Determine the [X, Y] coordinate at the center of the cell enclosing the given text.  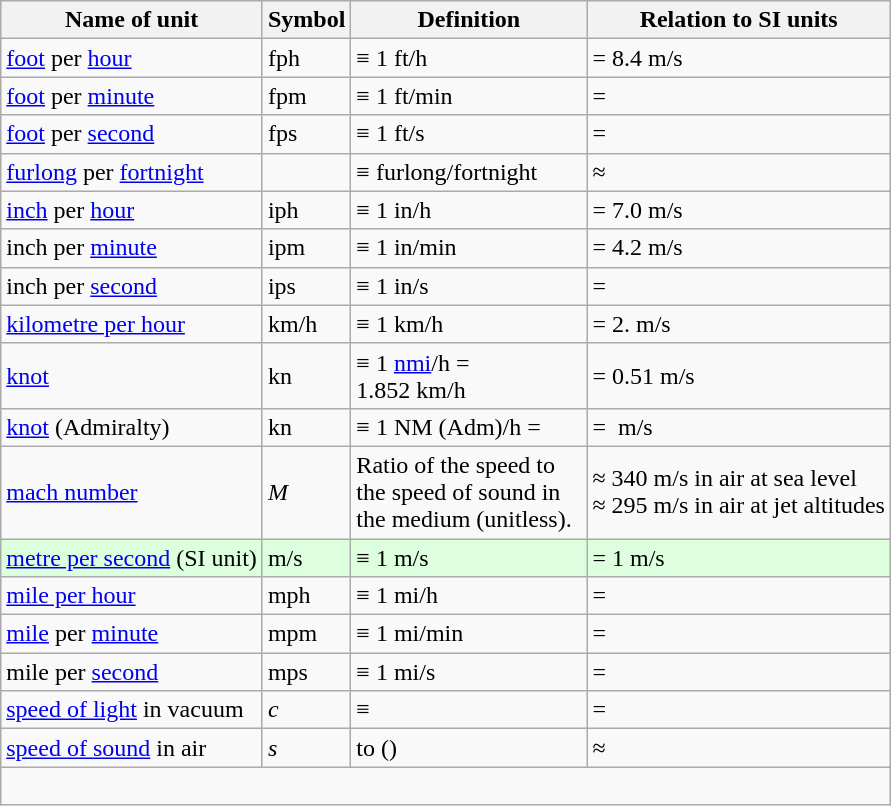
≡ 1 in/min [469, 248]
metre per second (SI unit) [132, 557]
Relation to SI units [739, 20]
≡ 1 nmi/h = 1.852 km/h [469, 376]
inch per hour [132, 210]
≡ 1 m/s [469, 557]
≡ furlong/fortnight [469, 172]
mile per hour [132, 596]
kilometre per hour [132, 324]
Name of unit [132, 20]
mach number [132, 492]
knot [132, 376]
to () [469, 748]
Definition [469, 20]
≡ [469, 710]
foot per second [132, 134]
= 7.0 m/s [739, 210]
Symbol [306, 20]
≡ 1 ft/min [469, 96]
iph [306, 210]
M [306, 492]
≡ 1 km/h [469, 324]
= 8.4 m/s [739, 58]
≡ 1 in/h [469, 210]
fps [306, 134]
mile per second [132, 672]
= 4.2 m/s [739, 248]
≡ 1 ft/s [469, 134]
≡ 1 ft/h [469, 58]
inch per second [132, 286]
≡ 1 mi/h [469, 596]
= 1 m/s [739, 557]
Ratio of the speed to the speed of sound in the medium (unitless). [469, 492]
≈ 340 m/s in air at sea level ≈ 295 m/s in air at jet altitudes [739, 492]
speed of sound in air [132, 748]
mph [306, 596]
mps [306, 672]
knot (Admiralty) [132, 427]
fpm [306, 96]
≡ 1 mi/min [469, 634]
ips [306, 286]
speed of light in vacuum [132, 710]
furlong per fortnight [132, 172]
≡ 1 NM (Adm)/h = [469, 427]
km/h [306, 324]
s [306, 748]
inch per minute [132, 248]
fph [306, 58]
m/s [306, 557]
ipm [306, 248]
= 2. m/s [739, 324]
≡ 1 in/s [469, 286]
mile per minute [132, 634]
foot per hour [132, 58]
c [306, 710]
= 0.51 m/s [739, 376]
≡ 1 mi/s [469, 672]
foot per minute [132, 96]
= m/s [739, 427]
mpm [306, 634]
